Output the [X, Y] coordinate of the center of the cell containing the given text.  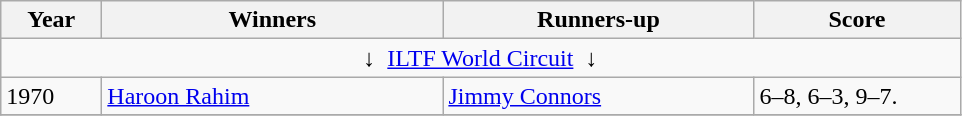
Jimmy Connors [598, 96]
Year [52, 20]
6–8, 6–3, 9–7. [857, 96]
Winners [272, 20]
↓ ILTF World Circuit ↓ [480, 58]
Score [857, 20]
1970 [52, 96]
Runners-up [598, 20]
Haroon Rahim [272, 96]
